Search for the cell housing the specified text and yield its [x, y] center coordinate. 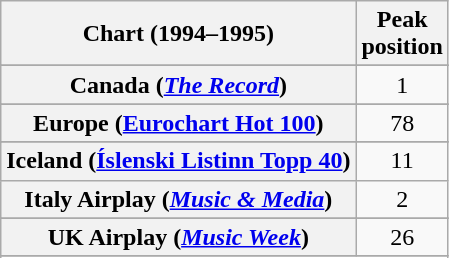
UK Airplay (Music Week) [178, 237]
2 [402, 199]
Europe (Eurochart Hot 100) [178, 123]
26 [402, 237]
Chart (1994–1995) [178, 34]
Canada (The Record) [178, 85]
Iceland (Íslenski Listinn Topp 40) [178, 161]
1 [402, 85]
11 [402, 161]
Peakposition [402, 34]
Italy Airplay (Music & Media) [178, 199]
78 [402, 123]
